Return (x, y) of the center of cell containing provided text 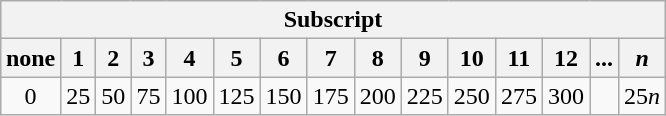
275 (518, 96)
6 (284, 58)
3 (148, 58)
11 (518, 58)
5 (236, 58)
75 (148, 96)
25 (78, 96)
1 (78, 58)
50 (114, 96)
150 (284, 96)
100 (190, 96)
n (642, 58)
0 (30, 96)
9 (424, 58)
25n (642, 96)
2 (114, 58)
200 (378, 96)
225 (424, 96)
12 (566, 58)
125 (236, 96)
Subscript (332, 20)
175 (330, 96)
8 (378, 58)
4 (190, 58)
7 (330, 58)
300 (566, 96)
... (604, 58)
none (30, 58)
250 (472, 96)
10 (472, 58)
